Pinpoint the cell where the given text exists, returning its [X, Y] midpoint coordinate. 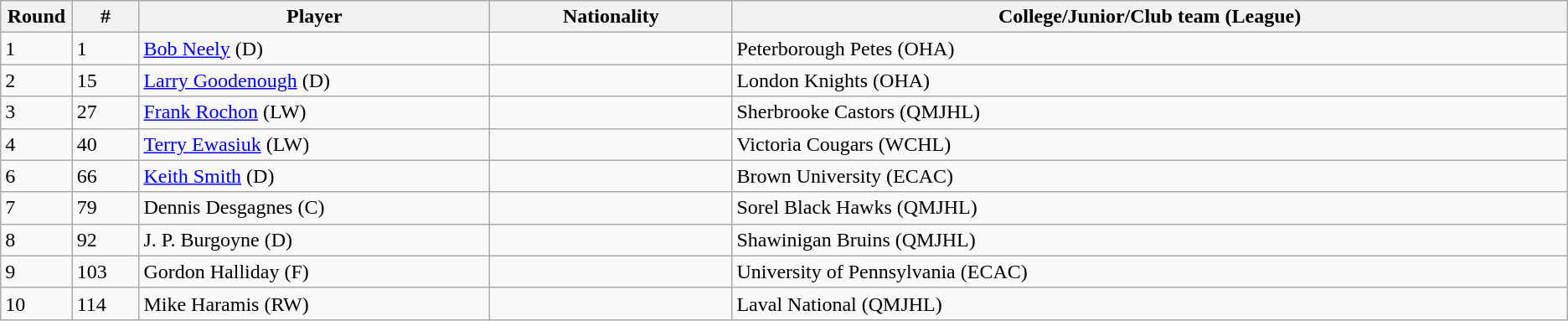
6 [37, 176]
40 [106, 144]
University of Pennsylvania (ECAC) [1149, 272]
Sherbrooke Castors (QMJHL) [1149, 112]
Sorel Black Hawks (QMJHL) [1149, 208]
15 [106, 80]
Shawinigan Bruins (QMJHL) [1149, 240]
J. P. Burgoyne (D) [315, 240]
College/Junior/Club team (League) [1149, 17]
Terry Ewasiuk (LW) [315, 144]
Bob Neely (D) [315, 49]
Mike Haramis (RW) [315, 303]
Dennis Desgagnes (C) [315, 208]
Gordon Halliday (F) [315, 272]
Round [37, 17]
27 [106, 112]
Victoria Cougars (WCHL) [1149, 144]
66 [106, 176]
7 [37, 208]
Peterborough Petes (OHA) [1149, 49]
4 [37, 144]
Player [315, 17]
8 [37, 240]
# [106, 17]
Laval National (QMJHL) [1149, 303]
103 [106, 272]
10 [37, 303]
3 [37, 112]
Keith Smith (D) [315, 176]
Larry Goodenough (D) [315, 80]
9 [37, 272]
Brown University (ECAC) [1149, 176]
92 [106, 240]
London Knights (OHA) [1149, 80]
2 [37, 80]
Frank Rochon (LW) [315, 112]
Nationality [611, 17]
114 [106, 303]
79 [106, 208]
